Find where the given text appears and provide that cell's center as (x, y) coordinate. 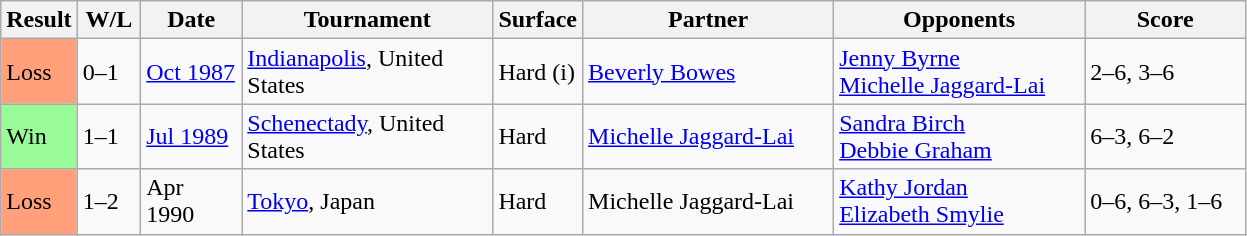
Score (1166, 20)
Tokyo, Japan (368, 202)
0–1 (109, 72)
Indianapolis, United States (368, 72)
2–6, 3–6 (1166, 72)
Win (39, 136)
Jul 1989 (192, 136)
Opponents (960, 20)
W/L (109, 20)
Surface (538, 20)
Tournament (368, 20)
6–3, 6–2 (1166, 136)
1–2 (109, 202)
Jenny Byrne Michelle Jaggard-Lai (960, 72)
0–6, 6–3, 1–6 (1166, 202)
Oct 1987 (192, 72)
Partner (708, 20)
Schenectady, United States (368, 136)
Result (39, 20)
Sandra Birch Debbie Graham (960, 136)
Beverly Bowes (708, 72)
Hard (i) (538, 72)
Date (192, 20)
1–1 (109, 136)
Kathy Jordan Elizabeth Smylie (960, 202)
Apr 1990 (192, 202)
